Determine the (x, y) coordinate at the center of the cell enclosing the given text.  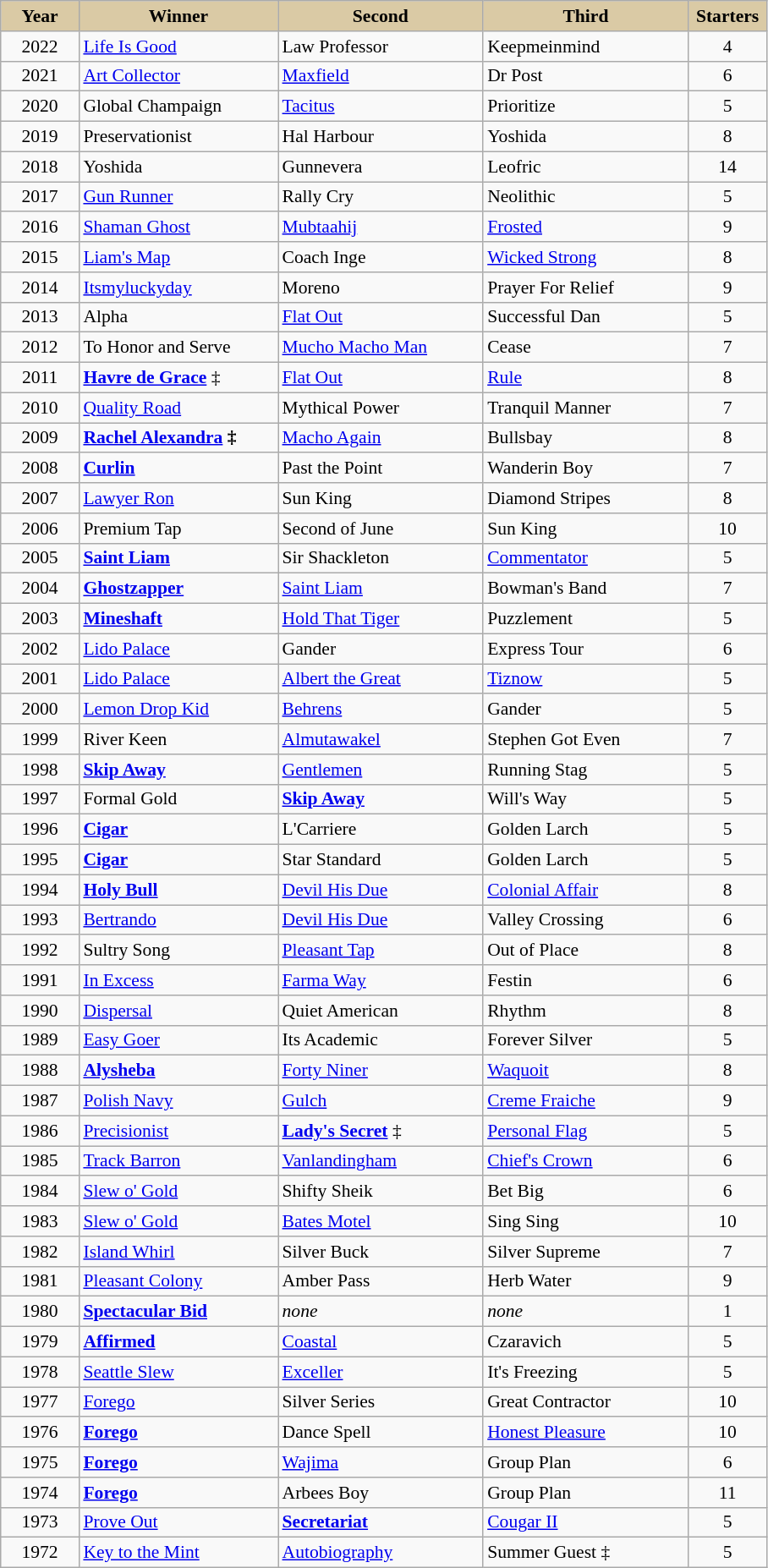
Gun Runner (178, 197)
2000 (41, 710)
In Excess (178, 980)
L'Carriere (381, 830)
Herb Water (585, 1281)
2017 (41, 197)
Starters (727, 16)
Precisionist (178, 1131)
1979 (41, 1342)
Dr Post (585, 76)
Sultry Song (178, 951)
2006 (41, 529)
1989 (41, 1040)
Mubtaahij (381, 228)
1990 (41, 1011)
2012 (41, 348)
Hold That Tiger (381, 619)
Almutawakel (381, 739)
Spectacular Bid (178, 1312)
2002 (41, 649)
2011 (41, 378)
Second (381, 16)
Alpha (178, 317)
Puzzlement (585, 619)
Gunnevera (381, 167)
2016 (41, 228)
1999 (41, 739)
1973 (41, 1522)
Wicked Strong (585, 257)
Moreno (381, 288)
Silver Series (381, 1402)
1984 (41, 1192)
Personal Flag (585, 1131)
Quality Road (178, 408)
Will's Way (585, 799)
Shifty Sheik (381, 1192)
Itsmyluckyday (178, 288)
2007 (41, 498)
2021 (41, 76)
Third (585, 16)
Gulch (381, 1101)
Silver Buck (381, 1252)
Rachel Alexandra ‡ (178, 438)
Gentlemen (381, 770)
Bullsbay (585, 438)
Sir Shackleton (381, 558)
Farma Way (381, 980)
Successful Dan (585, 317)
1981 (41, 1281)
2010 (41, 408)
Express Tour (585, 649)
Seattle Slew (178, 1372)
Chief's Crown (585, 1161)
1982 (41, 1252)
Rule (585, 378)
Secretariat (381, 1522)
Stephen Got Even (585, 739)
Preservationist (178, 137)
2001 (41, 679)
Dispersal (178, 1011)
Arbees Boy (381, 1493)
Past the Point (381, 469)
1975 (41, 1462)
2014 (41, 288)
Global Champaign (178, 107)
Cougar II (585, 1522)
Pleasant Tap (381, 951)
Law Professor (381, 47)
Quiet American (381, 1011)
1992 (41, 951)
Curlin (178, 469)
Commentator (585, 558)
Life Is Good (178, 47)
Alysheba (178, 1071)
1976 (41, 1433)
Art Collector (178, 76)
1980 (41, 1312)
Lawyer Ron (178, 498)
Waquoit (585, 1071)
Year (41, 16)
Bowman's Band (585, 589)
Havre de Grace ‡ (178, 378)
2003 (41, 619)
Liam's Map (178, 257)
Out of Place (585, 951)
Creme Fraiche (585, 1101)
2015 (41, 257)
1993 (41, 920)
Lady's Secret ‡ (381, 1131)
River Keen (178, 739)
Star Standard (381, 860)
Dance Spell (381, 1433)
Wajima (381, 1462)
Prove Out (178, 1522)
Bet Big (585, 1192)
Forty Niner (381, 1071)
1991 (41, 980)
Hal Harbour (381, 137)
Colonial Affair (585, 890)
Lemon Drop Kid (178, 710)
Winner (178, 16)
Track Barron (178, 1161)
Coach Inge (381, 257)
Mineshaft (178, 619)
1 (727, 1312)
Prioritize (585, 107)
Sing Sing (585, 1221)
2004 (41, 589)
2018 (41, 167)
It's Freezing (585, 1372)
Island Whirl (178, 1252)
11 (727, 1493)
Formal Gold (178, 799)
Silver Supreme (585, 1252)
Keepmeinmind (585, 47)
2005 (41, 558)
Rhythm (585, 1011)
Tacitus (381, 107)
Bertrando (178, 920)
1974 (41, 1493)
1986 (41, 1131)
Maxfield (381, 76)
Autobiography (381, 1553)
Ghostzapper (178, 589)
Mucho Macho Man (381, 348)
Mythical Power (381, 408)
Running Stag (585, 770)
Cease (585, 348)
1996 (41, 830)
Amber Pass (381, 1281)
Neolithic (585, 197)
4 (727, 47)
2020 (41, 107)
Czaravich (585, 1342)
Pleasant Colony (178, 1281)
1985 (41, 1161)
Premium Tap (178, 529)
2009 (41, 438)
2008 (41, 469)
To Honor and Serve (178, 348)
Great Contractor (585, 1402)
1994 (41, 890)
Affirmed (178, 1342)
14 (727, 167)
Holy Bull (178, 890)
Frosted (585, 228)
Valley Crossing (585, 920)
Forever Silver (585, 1040)
1972 (41, 1553)
Polish Navy (178, 1101)
2019 (41, 137)
Diamond Stripes (585, 498)
1997 (41, 799)
Its Academic (381, 1040)
Shaman Ghost (178, 228)
1988 (41, 1071)
Behrens (381, 710)
Summer Guest ‡ (585, 1553)
1983 (41, 1221)
Prayer For Relief (585, 288)
2022 (41, 47)
Exceller (381, 1372)
1998 (41, 770)
Bates Motel (381, 1221)
1978 (41, 1372)
Macho Again (381, 438)
1977 (41, 1402)
Rally Cry (381, 197)
1995 (41, 860)
Albert the Great (381, 679)
1987 (41, 1101)
Key to the Mint (178, 1553)
Tranquil Manner (585, 408)
Vanlandingham (381, 1161)
Easy Goer (178, 1040)
Wanderin Boy (585, 469)
2013 (41, 317)
Coastal (381, 1342)
Tiznow (585, 679)
Second of June (381, 529)
Leofric (585, 167)
Honest Pleasure (585, 1433)
Festin (585, 980)
